For the text-containing cell, return its midpoint in [X, Y] coordinate format. 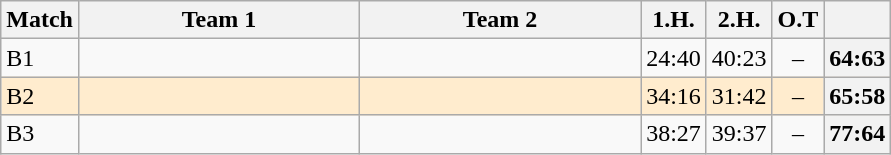
39:37 [739, 134]
34:16 [674, 96]
24:40 [674, 58]
31:42 [739, 96]
Team 2 [500, 20]
B3 [40, 134]
65:58 [858, 96]
1.H. [674, 20]
B2 [40, 96]
Team 1 [218, 20]
2.H. [739, 20]
O.T [798, 20]
77:64 [858, 134]
Match [40, 20]
B1 [40, 58]
38:27 [674, 134]
40:23 [739, 58]
64:63 [858, 58]
